Output the (X, Y) coordinate of the center of the cell containing the given text.  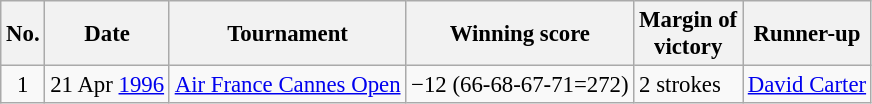
21 Apr 1996 (107, 85)
Air France Cannes Open (287, 85)
2 strokes (688, 85)
No. (23, 34)
David Carter (806, 85)
Runner-up (806, 34)
1 (23, 85)
Date (107, 34)
Margin ofvictory (688, 34)
Winning score (520, 34)
−12 (66-68-67-71=272) (520, 85)
Tournament (287, 34)
